Locate the cell with the specified text and output its (X, Y) center coordinate. 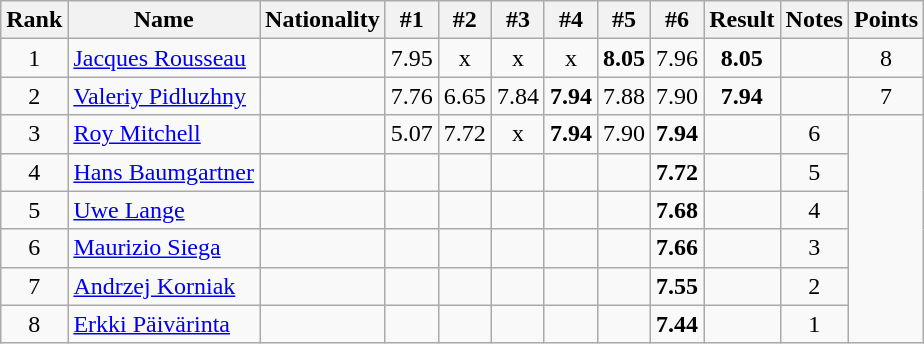
Valeriy Pidluzhny (164, 96)
Rank (34, 20)
7.88 (624, 96)
7.66 (678, 248)
Result (742, 20)
Nationality (323, 20)
Notes (814, 20)
7.55 (678, 286)
7.84 (518, 96)
Jacques Rousseau (164, 58)
#3 (518, 20)
#1 (412, 20)
7.95 (412, 58)
Maurizio Siega (164, 248)
Uwe Lange (164, 210)
Name (164, 20)
Points (886, 20)
#2 (464, 20)
#5 (624, 20)
7.68 (678, 210)
6.65 (464, 96)
7.76 (412, 96)
#6 (678, 20)
7.96 (678, 58)
7.44 (678, 324)
Andrzej Korniak (164, 286)
Roy Mitchell (164, 134)
5.07 (412, 134)
Erkki Päivärinta (164, 324)
#4 (570, 20)
Hans Baumgartner (164, 172)
